Identify which cell holds the provided text, then report its [X, Y] central coordinate. 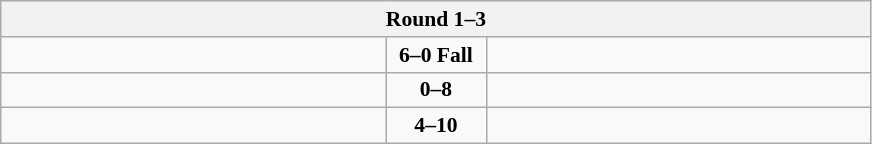
6–0 Fall [436, 55]
4–10 [436, 126]
Round 1–3 [436, 19]
0–8 [436, 90]
